Identify which cell holds the provided text, then report its [x, y] central coordinate. 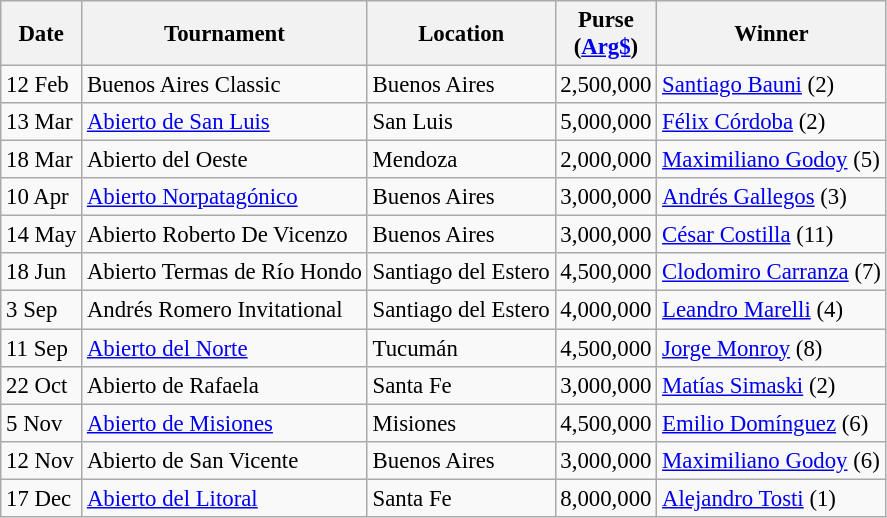
Maximiliano Godoy (6) [772, 460]
14 May [42, 235]
Santiago Bauni (2) [772, 85]
Date [42, 34]
Location [461, 34]
Abierto Roberto De Vicenzo [225, 235]
22 Oct [42, 385]
2,000,000 [606, 160]
2,500,000 [606, 85]
Leandro Marelli (4) [772, 310]
Mendoza [461, 160]
Tucumán [461, 348]
Emilio Domínguez (6) [772, 423]
Abierto de Misiones [225, 423]
5 Nov [42, 423]
Félix Córdoba (2) [772, 122]
Abierto del Norte [225, 348]
César Costilla (11) [772, 235]
Winner [772, 34]
Abierto de San Vicente [225, 460]
12 Feb [42, 85]
18 Mar [42, 160]
Abierto Norpatagónico [225, 197]
18 Jun [42, 273]
11 Sep [42, 348]
13 Mar [42, 122]
12 Nov [42, 460]
Tournament [225, 34]
Clodomiro Carranza (7) [772, 273]
Purse(Arg$) [606, 34]
4,000,000 [606, 310]
8,000,000 [606, 498]
Abierto del Litoral [225, 498]
Misiones [461, 423]
Abierto del Oeste [225, 160]
5,000,000 [606, 122]
Andrés Romero Invitational [225, 310]
3 Sep [42, 310]
17 Dec [42, 498]
San Luis [461, 122]
Buenos Aires Classic [225, 85]
Matías Simaski (2) [772, 385]
Alejandro Tosti (1) [772, 498]
10 Apr [42, 197]
Abierto de Rafaela [225, 385]
Jorge Monroy (8) [772, 348]
Maximiliano Godoy (5) [772, 160]
Abierto Termas de Río Hondo [225, 273]
Abierto de San Luis [225, 122]
Andrés Gallegos (3) [772, 197]
